Provide the [x, y] coordinate of the cell's center where the given text is located.  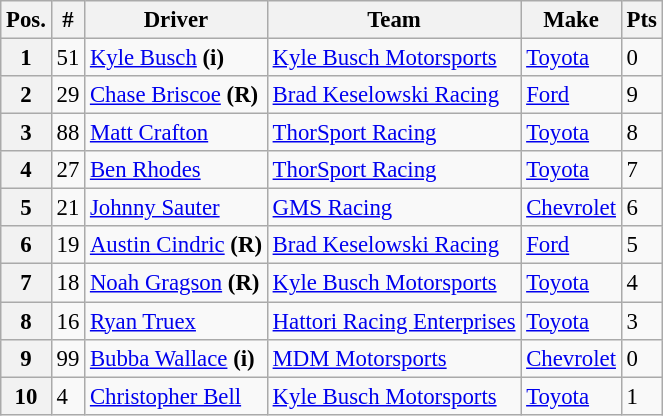
16 [68, 321]
Kyle Busch (i) [176, 58]
2 [26, 95]
Bubba Wallace (i) [176, 358]
Team [394, 20]
Noah Gragson (R) [176, 283]
88 [68, 133]
Make [571, 20]
# [68, 20]
GMS Racing [394, 208]
Hattori Racing Enterprises [394, 321]
18 [68, 283]
MDM Motorsports [394, 358]
29 [68, 95]
Johnny Sauter [176, 208]
Pos. [26, 20]
Driver [176, 20]
19 [68, 245]
99 [68, 358]
10 [26, 396]
Pts [642, 20]
21 [68, 208]
51 [68, 58]
Austin Cindric (R) [176, 245]
Ben Rhodes [176, 170]
Ryan Truex [176, 321]
Chase Briscoe (R) [176, 95]
Christopher Bell [176, 396]
Matt Crafton [176, 133]
27 [68, 170]
